For the text-containing cell, return its midpoint in [X, Y] coordinate format. 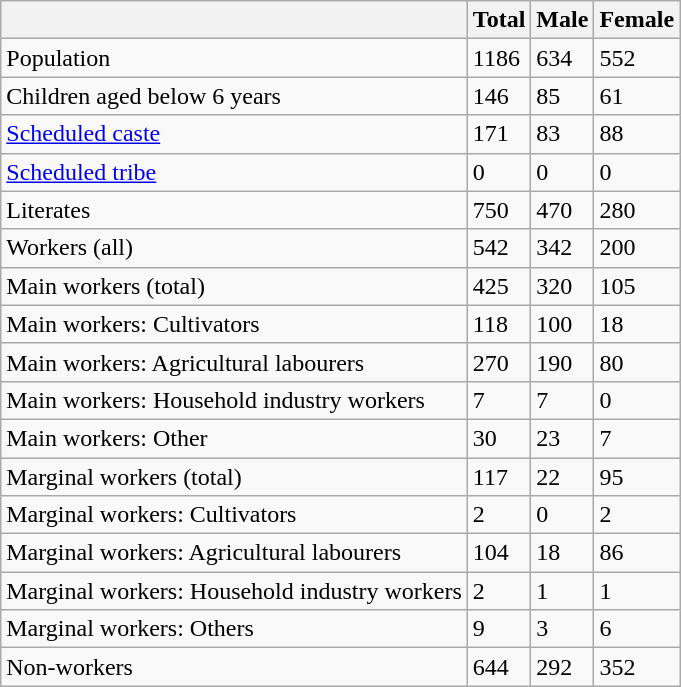
Marginal workers: Cultivators [234, 515]
Total [499, 20]
95 [637, 477]
80 [637, 362]
Scheduled tribe [234, 172]
30 [499, 438]
146 [499, 96]
Literates [234, 210]
6 [637, 629]
542 [499, 248]
644 [499, 667]
Main workers (total) [234, 286]
1186 [499, 58]
83 [562, 134]
Scheduled caste [234, 134]
100 [562, 324]
352 [637, 667]
342 [562, 248]
Children aged below 6 years [234, 96]
23 [562, 438]
104 [499, 553]
Marginal workers (total) [234, 477]
117 [499, 477]
3 [562, 629]
Female [637, 20]
Workers (all) [234, 248]
Main workers: Cultivators [234, 324]
552 [637, 58]
634 [562, 58]
88 [637, 134]
470 [562, 210]
Marginal workers: Household industry workers [234, 591]
61 [637, 96]
320 [562, 286]
280 [637, 210]
Main workers: Other [234, 438]
190 [562, 362]
750 [499, 210]
9 [499, 629]
Main workers: Household industry workers [234, 400]
200 [637, 248]
118 [499, 324]
22 [562, 477]
105 [637, 286]
Male [562, 20]
Population [234, 58]
Non-workers [234, 667]
Marginal workers: Agricultural labourers [234, 553]
Main workers: Agricultural labourers [234, 362]
86 [637, 553]
292 [562, 667]
425 [499, 286]
85 [562, 96]
171 [499, 134]
Marginal workers: Others [234, 629]
270 [499, 362]
